Extract the [x, y] coordinate from the center of the cell holding the provided text.  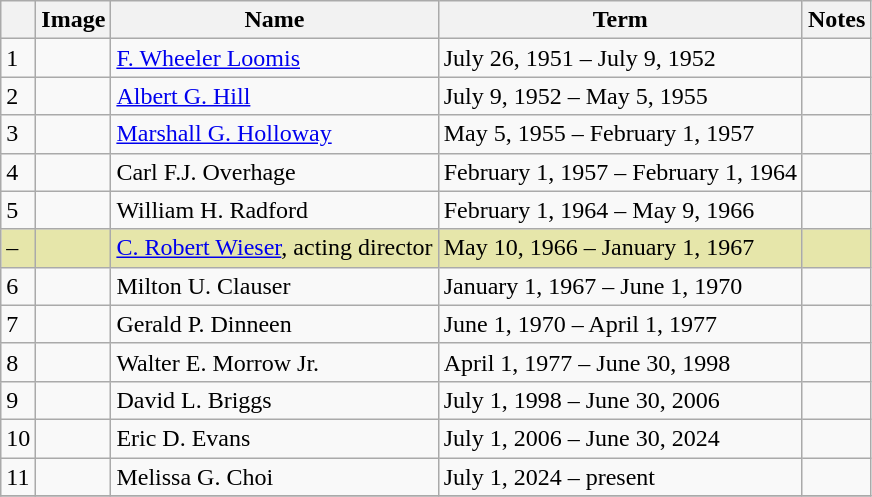
Carl F.J. Overhage [274, 172]
– [18, 248]
July 9, 1952 – May 5, 1955 [620, 96]
David L. Briggs [274, 400]
July 1, 1998 – June 30, 2006 [620, 400]
8 [18, 362]
2 [18, 96]
3 [18, 134]
Image [74, 20]
5 [18, 210]
Albert G. Hill [274, 96]
William H. Radford [274, 210]
Milton U. Clauser [274, 286]
Notes [836, 20]
Name [274, 20]
July 1, 2006 – June 30, 2024 [620, 438]
May 5, 1955 – February 1, 1957 [620, 134]
10 [18, 438]
February 1, 1957 – February 1, 1964 [620, 172]
July 1, 2024 – present [620, 477]
February 1, 1964 – May 9, 1966 [620, 210]
4 [18, 172]
9 [18, 400]
F. Wheeler Loomis [274, 58]
July 26, 1951 – July 9, 1952 [620, 58]
11 [18, 477]
May 10, 1966 – January 1, 1967 [620, 248]
April 1, 1977 – June 30, 1998 [620, 362]
Eric D. Evans [274, 438]
Marshall G. Holloway [274, 134]
June 1, 1970 – April 1, 1977 [620, 324]
Term [620, 20]
Walter E. Morrow Jr. [274, 362]
6 [18, 286]
Melissa G. Choi [274, 477]
Gerald P. Dinneen [274, 324]
7 [18, 324]
January 1, 1967 – June 1, 1970 [620, 286]
C. Robert Wieser, acting director [274, 248]
1 [18, 58]
